Scan for the cell matching the given text and deliver its (X, Y) coordinate at center. 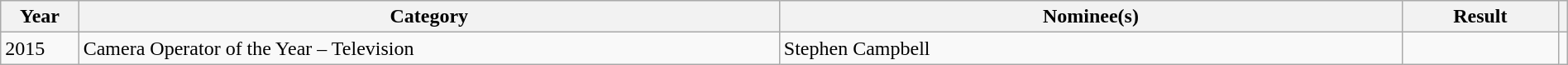
Year (40, 17)
2015 (40, 48)
Stephen Campbell (1090, 48)
Camera Operator of the Year – Television (428, 48)
Category (428, 17)
Nominee(s) (1090, 17)
Result (1480, 17)
